Return the [X, Y] coordinate for the center point of the cell that contains the specified text.  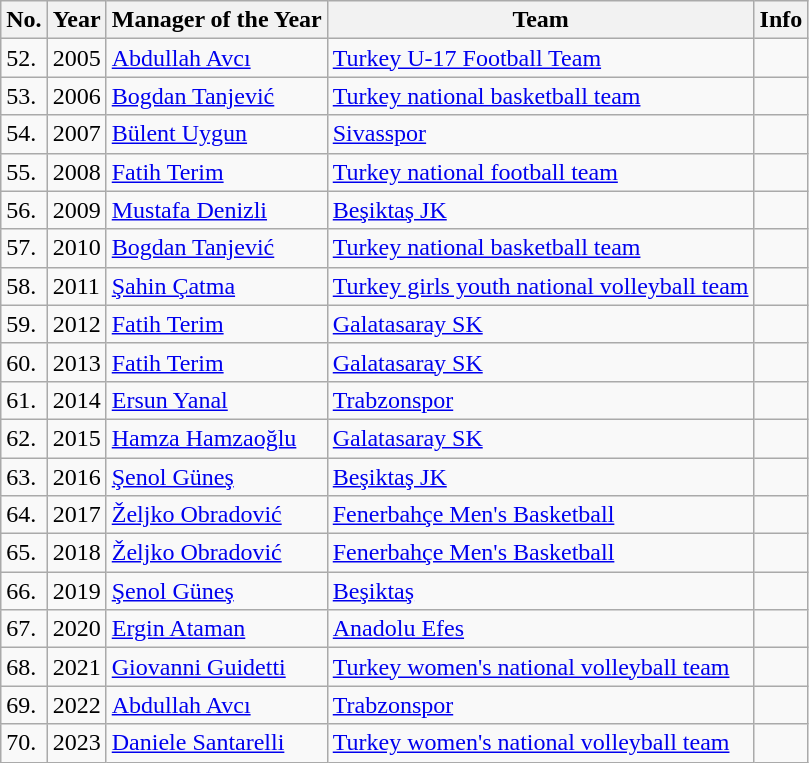
60. [24, 362]
2019 [76, 591]
54. [24, 134]
Ersun Yanal [216, 400]
2020 [76, 629]
2022 [76, 705]
2005 [76, 58]
64. [24, 515]
Year [76, 20]
Bülent Uygun [216, 134]
Manager of the Year [216, 20]
63. [24, 477]
2021 [76, 667]
59. [24, 324]
Turkey girls youth national volleyball team [540, 286]
Hamza Hamzaoğlu [216, 438]
2017 [76, 515]
2015 [76, 438]
Mustafa Denizli [216, 210]
66. [24, 591]
55. [24, 172]
2009 [76, 210]
Ergin Ataman [216, 629]
2006 [76, 96]
65. [24, 553]
2011 [76, 286]
2013 [76, 362]
Team [540, 20]
No. [24, 20]
67. [24, 629]
2010 [76, 248]
69. [24, 705]
2007 [76, 134]
2012 [76, 324]
62. [24, 438]
2014 [76, 400]
Turkey national football team [540, 172]
2016 [76, 477]
2018 [76, 553]
61. [24, 400]
56. [24, 210]
52. [24, 58]
2023 [76, 743]
58. [24, 286]
Şahin Çatma [216, 286]
Sivasspor [540, 134]
Daniele Santarelli [216, 743]
53. [24, 96]
Anadolu Efes [540, 629]
57. [24, 248]
68. [24, 667]
Beşiktaş [540, 591]
70. [24, 743]
2008 [76, 172]
Info [781, 20]
Giovanni Guidetti [216, 667]
Turkey U-17 Football Team [540, 58]
